Scan for the cell matching the given text and deliver its [x, y] coordinate at center. 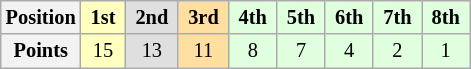
1 [446, 51]
13 [152, 51]
2 [397, 51]
7th [397, 17]
3rd [203, 17]
Points [41, 51]
2nd [152, 17]
4th [253, 17]
7 [301, 51]
4 [349, 51]
1st [104, 17]
6th [349, 17]
11 [203, 51]
Position [41, 17]
15 [104, 51]
8 [253, 51]
8th [446, 17]
5th [301, 17]
